Provide the (x, y) coordinate of the cell's center where the given text is located.  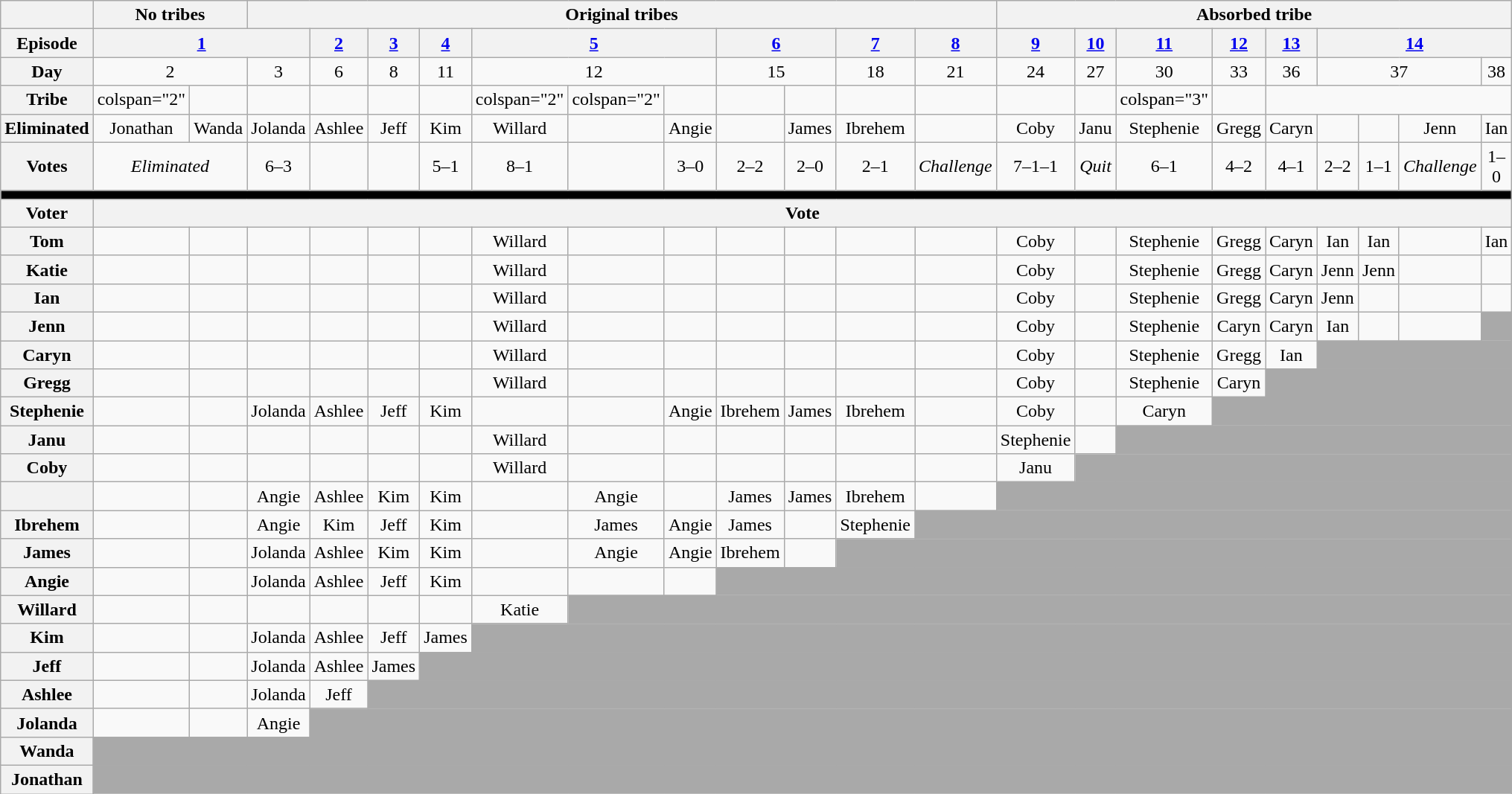
Quit (1096, 167)
14 (1414, 43)
colspan="3" (1164, 100)
13 (1292, 43)
27 (1096, 71)
37 (1399, 71)
Tom (47, 241)
Day (47, 71)
Absorbed tribe (1254, 15)
4–1 (1292, 167)
7–1–1 (1036, 167)
38 (1496, 71)
5–1 (446, 167)
30 (1164, 71)
33 (1239, 71)
1–0 (1496, 167)
6–3 (278, 167)
8–1 (520, 167)
21 (956, 71)
9 (1036, 43)
1–1 (1379, 167)
4 (446, 43)
Episode (47, 43)
Voter (47, 213)
4–2 (1239, 167)
Original tribes (622, 15)
24 (1036, 71)
No tribes (170, 15)
Vote (803, 213)
7 (875, 43)
36 (1292, 71)
Tribe (47, 100)
3–0 (690, 167)
10 (1096, 43)
15 (776, 71)
6–1 (1164, 167)
18 (875, 71)
1 (201, 43)
2–0 (810, 167)
2–1 (875, 167)
Votes (47, 167)
5 (594, 43)
